Scan for the cell matching the given text and deliver its (x, y) coordinate at center. 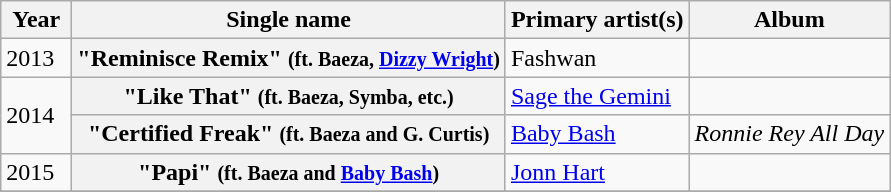
Baby Bash (597, 134)
"Papi" (ft. Baeza and Baby Bash) (289, 172)
2013 (36, 58)
"Reminisce Remix" (ft. Baeza, Dizzy Wright) (289, 58)
"Certified Freak" (ft. Baeza and G. Curtis) (289, 134)
Primary artist(s) (597, 20)
Album (790, 20)
Fashwan (597, 58)
"Like That" (ft. Baeza, Symba, etc.) (289, 96)
Single name (289, 20)
Ronnie Rey All Day (790, 134)
Sage the Gemini (597, 96)
2015 (36, 172)
Jonn Hart (597, 172)
2014 (36, 115)
Year (36, 20)
